Return the (x, y) coordinate for the center point of the cell that contains the specified text.  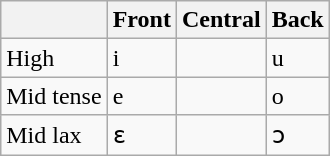
Back (298, 20)
Front (142, 20)
Mid lax (54, 135)
i (142, 58)
e (142, 96)
o (298, 96)
Mid tense (54, 96)
High (54, 58)
ɛ (142, 135)
Central (221, 20)
u (298, 58)
ɔ (298, 135)
